Identify which cell holds the provided text, then report its [x, y] central coordinate. 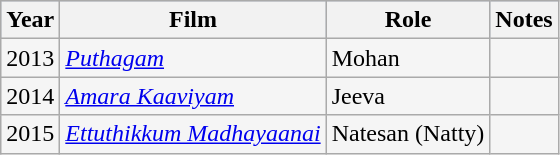
2013 [30, 58]
Film [193, 20]
Ettuthikkum Madhayaanai [193, 134]
Year [30, 20]
Mohan [408, 58]
Notes [524, 20]
Jeeva [408, 96]
Amara Kaaviyam [193, 96]
2015 [30, 134]
Puthagam [193, 58]
Role [408, 20]
Natesan (Natty) [408, 134]
2014 [30, 96]
